Locate the cell with the specified text and output its (x, y) center coordinate. 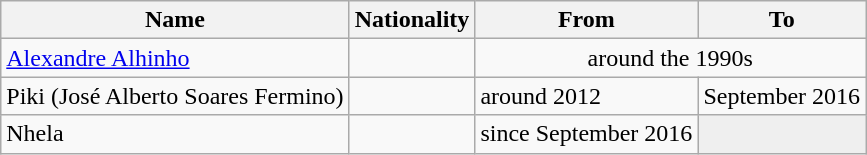
September 2016 (782, 96)
around 2012 (586, 96)
To (782, 20)
Nhela (175, 134)
From (586, 20)
Piki (José Alberto Soares Fermino) (175, 96)
Name (175, 20)
Nationality (412, 20)
since September 2016 (586, 134)
Alexandre Alhinho (175, 58)
around the 1990s (670, 58)
